Return (X, Y) of the center of cell containing provided text 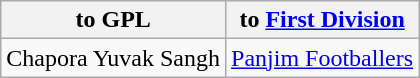
Panjim Footballers (322, 58)
to First Division (322, 20)
to GPL (114, 20)
Chapora Yuvak Sangh (114, 58)
